Locate the cell with the specified text and output its [X, Y] center coordinate. 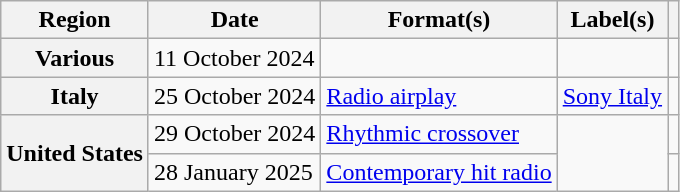
Italy [75, 96]
Label(s) [612, 20]
28 January 2025 [234, 172]
Sony Italy [612, 96]
25 October 2024 [234, 96]
29 October 2024 [234, 134]
Date [234, 20]
United States [75, 153]
Format(s) [439, 20]
Various [75, 58]
Region [75, 20]
11 October 2024 [234, 58]
Contemporary hit radio [439, 172]
Rhythmic crossover [439, 134]
Radio airplay [439, 96]
